Detect which cell encompasses the target text, then output its [x, y] center coordinate. 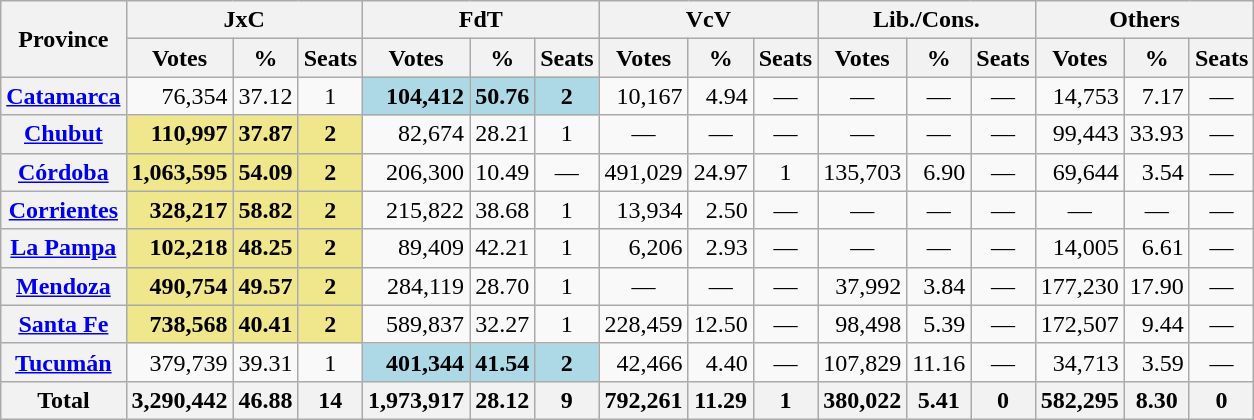
6.61 [1156, 248]
48.25 [266, 248]
98,498 [862, 324]
La Pampa [64, 248]
11.16 [939, 362]
Tucumán [64, 362]
14,005 [1080, 248]
40.41 [266, 324]
37.87 [266, 134]
32.27 [502, 324]
24.97 [720, 172]
42.21 [502, 248]
Province [64, 39]
491,029 [644, 172]
14,753 [1080, 96]
380,022 [862, 400]
FdT [482, 20]
Corrientes [64, 210]
42,466 [644, 362]
Mendoza [64, 286]
110,997 [180, 134]
76,354 [180, 96]
Chubut [64, 134]
9 [567, 400]
Córdoba [64, 172]
6.90 [939, 172]
50.76 [502, 96]
33.93 [1156, 134]
VcV [708, 20]
82,674 [416, 134]
102,218 [180, 248]
37,992 [862, 286]
58.82 [266, 210]
1,063,595 [180, 172]
738,568 [180, 324]
46.88 [266, 400]
4.94 [720, 96]
10,167 [644, 96]
54.09 [266, 172]
Others [1144, 20]
3.84 [939, 286]
10.49 [502, 172]
Santa Fe [64, 324]
6,206 [644, 248]
Total [64, 400]
1,973,917 [416, 400]
328,217 [180, 210]
14 [330, 400]
792,261 [644, 400]
107,829 [862, 362]
7.17 [1156, 96]
28.12 [502, 400]
3,290,442 [180, 400]
215,822 [416, 210]
41.54 [502, 362]
490,754 [180, 286]
172,507 [1080, 324]
34,713 [1080, 362]
104,412 [416, 96]
69,644 [1080, 172]
49.57 [266, 286]
3.54 [1156, 172]
2.93 [720, 248]
13,934 [644, 210]
379,739 [180, 362]
89,409 [416, 248]
JxC [244, 20]
2.50 [720, 210]
177,230 [1080, 286]
12.50 [720, 324]
38.68 [502, 210]
37.12 [266, 96]
401,344 [416, 362]
11.29 [720, 400]
Lib./Cons. [927, 20]
5.41 [939, 400]
99,443 [1080, 134]
17.90 [1156, 286]
4.40 [720, 362]
28.21 [502, 134]
8.30 [1156, 400]
28.70 [502, 286]
135,703 [862, 172]
206,300 [416, 172]
589,837 [416, 324]
5.39 [939, 324]
228,459 [644, 324]
582,295 [1080, 400]
39.31 [266, 362]
9.44 [1156, 324]
284,119 [416, 286]
3.59 [1156, 362]
Catamarca [64, 96]
